Output the (X, Y) coordinate of the center of the cell containing the given text.  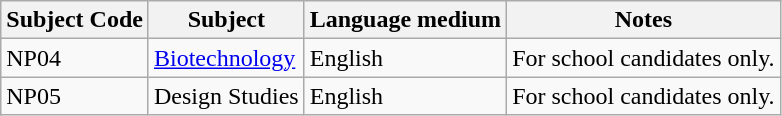
Subject Code (75, 20)
Biotechnology (226, 58)
NP04 (75, 58)
NP05 (75, 96)
Notes (644, 20)
Subject (226, 20)
Language medium (405, 20)
Design Studies (226, 96)
